Locate the cell with the specified text and output its [X, Y] center coordinate. 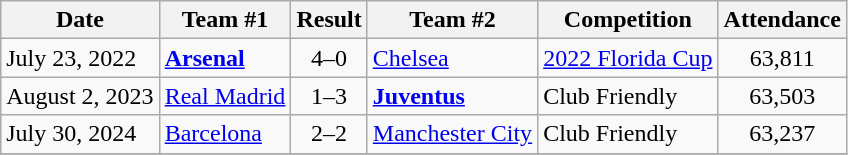
Barcelona [225, 134]
Result [329, 20]
1–3 [329, 96]
2022 Florida Cup [628, 58]
63,811 [782, 58]
Manchester City [452, 134]
63,237 [782, 134]
Arsenal [225, 58]
Team #1 [225, 20]
August 2, 2023 [80, 96]
Chelsea [452, 58]
Team #2 [452, 20]
July 30, 2024 [80, 134]
Competition [628, 20]
Juventus [452, 96]
July 23, 2022 [80, 58]
Real Madrid [225, 96]
Attendance [782, 20]
63,503 [782, 96]
2–2 [329, 134]
Date [80, 20]
4–0 [329, 58]
